Detect which cell encompasses the target text, then output its (x, y) center coordinate. 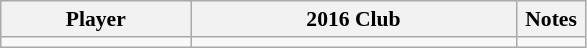
Notes (551, 19)
2016 Club (354, 19)
Player (96, 19)
